From the cell containing the given text, extract its center point as (X, Y) coordinate. 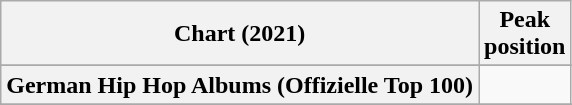
Chart (2021) (240, 34)
Peakposition (525, 34)
German Hip Hop Albums (Offizielle Top 100) (240, 85)
